Capture the cell that displays the provided text and extract its [x, y] central coordinate. 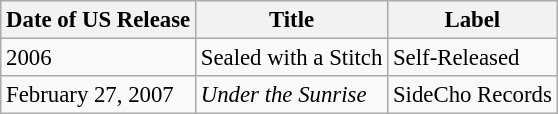
SideCho Records [472, 95]
Self-Released [472, 58]
Label [472, 20]
2006 [98, 58]
Sealed with a Stitch [291, 58]
Under the Sunrise [291, 95]
February 27, 2007 [98, 95]
Date of US Release [98, 20]
Title [291, 20]
